Locate the cell with the specified text and output its (X, Y) center coordinate. 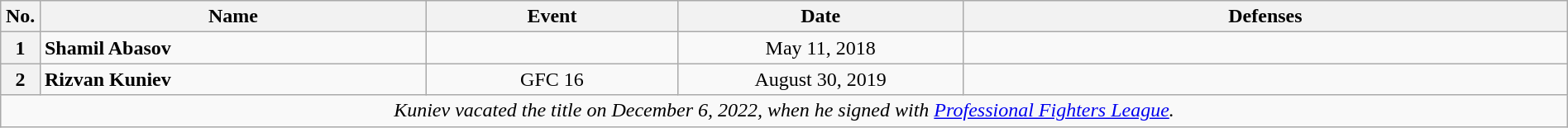
GFC 16 (552, 79)
Kuniev vacated the title on December 6, 2022, when he signed with Professional Fighters League. (784, 111)
1 (21, 48)
August 30, 2019 (820, 79)
Name (233, 17)
May 11, 2018 (820, 48)
Rizvan Kuniev (233, 79)
Event (552, 17)
Date (820, 17)
Shamil Abasov (233, 48)
Defenses (1265, 17)
No. (21, 17)
2 (21, 79)
